Return the [X, Y] coordinate for the center point of the cell that contains the specified text.  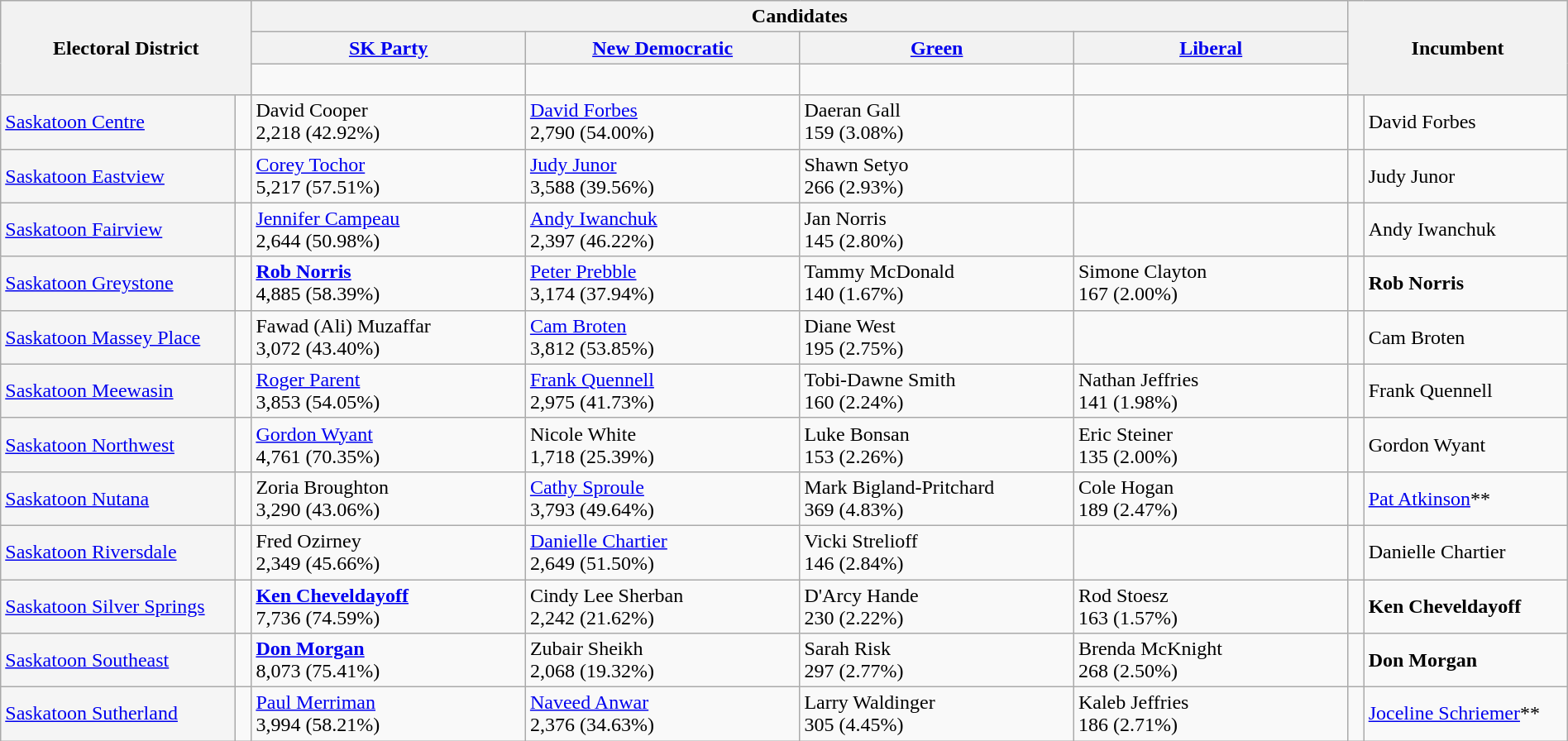
Saskatoon Northwest [118, 445]
David Forbes 2,790 (54.00%) [662, 122]
Daeran Gall 159 (3.08%) [937, 122]
Rod Stoesz 163 (1.57%) [1211, 605]
Cole Hogan 189 (2.47%) [1211, 498]
Nicole White 1,718 (25.39%) [662, 445]
Saskatoon Centre [118, 122]
Larry Waldinger 305 (4.45%) [937, 715]
Tobi-Dawne Smith 160 (2.24%) [937, 390]
Pat Atkinson** [1465, 498]
Gordon Wyant 4,761 (70.35%) [389, 445]
Shawn Setyo 266 (2.93%) [937, 175]
Simone Clayton 167 (2.00%) [1211, 283]
New Democratic [662, 48]
Saskatoon Sutherland [118, 715]
Fred Ozirney 2,349 (45.66%) [389, 552]
Andy Iwanchuk 2,397 (46.22%) [662, 230]
Andy Iwanchuk [1465, 230]
Luke Bonsan 153 (2.26%) [937, 445]
Don Morgan 8,073 (75.41%) [389, 660]
Diane West 195 (2.75%) [937, 337]
Electoral District [126, 48]
Green [937, 48]
Zubair Sheikh 2,068 (19.32%) [662, 660]
Cam Broten 3,812 (53.85%) [662, 337]
Saskatoon Meewasin [118, 390]
Don Morgan [1465, 660]
Rob Norris 4,885 (58.39%) [389, 283]
Judy Junor [1465, 175]
Saskatoon Eastview [118, 175]
Naveed Anwar 2,376 (34.63%) [662, 715]
Jan Norris 145 (2.80%) [937, 230]
Incumbent [1457, 48]
SK Party [389, 48]
Zoria Broughton 3,290 (43.06%) [389, 498]
Mark Bigland-Pritchard 369 (4.83%) [937, 498]
Nathan Jeffries 141 (1.98%) [1211, 390]
Saskatoon Fairview [118, 230]
Fawad (Ali) Muzaffar 3,072 (43.40%) [389, 337]
Frank Quennell 2,975 (41.73%) [662, 390]
Tammy McDonald 140 (1.67%) [937, 283]
Paul Merriman 3,994 (58.21%) [389, 715]
Vicki Strelioff 146 (2.84%) [937, 552]
Judy Junor 3,588 (39.56%) [662, 175]
Gordon Wyant [1465, 445]
Kaleb Jeffries 186 (2.71%) [1211, 715]
Cathy Sproule 3,793 (49.64%) [662, 498]
Saskatoon Greystone [118, 283]
Danielle Chartier [1465, 552]
Liberal [1211, 48]
D'Arcy Hande 230 (2.22%) [937, 605]
Peter Prebble 3,174 (37.94%) [662, 283]
Danielle Chartier2,649 (51.50%) [662, 552]
Frank Quennell [1465, 390]
Corey Tochor 5,217 (57.51%) [389, 175]
Saskatoon Massey Place [118, 337]
Jennifer Campeau 2,644 (50.98%) [389, 230]
Saskatoon Silver Springs [118, 605]
Saskatoon Nutana [118, 498]
Saskatoon Riversdale [118, 552]
David Cooper 2,218 (42.92%) [389, 122]
Ken Cheveldayoff [1465, 605]
Candidates [800, 17]
Saskatoon Southeast [118, 660]
Rob Norris [1465, 283]
David Forbes [1465, 122]
Ken Cheveldayoff7,736 (74.59%) [389, 605]
Roger Parent 3,853 (54.05%) [389, 390]
Joceline Schriemer** [1465, 715]
Sarah Risk 297 (2.77%) [937, 660]
Cam Broten [1465, 337]
Brenda McKnight 268 (2.50%) [1211, 660]
Eric Steiner 135 (2.00%) [1211, 445]
Cindy Lee Sherban 2,242 (21.62%) [662, 605]
